Output the (x, y) coordinate of the center of the cell containing the given text.  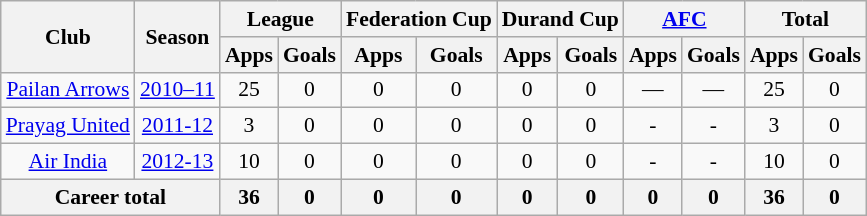
2012-13 (178, 162)
AFC (684, 19)
Season (178, 36)
2010–11 (178, 90)
Air India (68, 162)
Career total (110, 197)
Durand Cup (560, 19)
Club (68, 36)
Prayag United (68, 126)
Federation Cup (419, 19)
2011-12 (178, 126)
League (280, 19)
Total (806, 19)
Pailan Arrows (68, 90)
